Pinpoint the cell where the given text exists, returning its [x, y] midpoint coordinate. 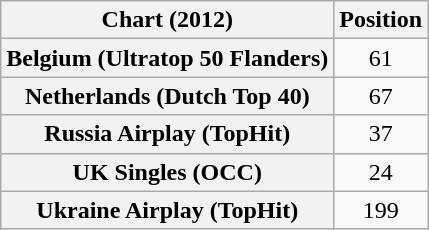
UK Singles (OCC) [168, 172]
Russia Airplay (TopHit) [168, 134]
199 [381, 210]
Belgium (Ultratop 50 Flanders) [168, 58]
37 [381, 134]
Chart (2012) [168, 20]
Ukraine Airplay (TopHit) [168, 210]
24 [381, 172]
67 [381, 96]
Position [381, 20]
61 [381, 58]
Netherlands (Dutch Top 40) [168, 96]
